Return the [x, y] coordinate for the center point of the cell that contains the specified text.  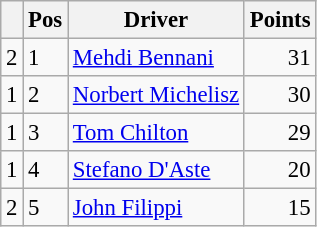
Stefano D'Aste [156, 170]
Points [280, 20]
15 [280, 208]
Pos [46, 20]
3 [46, 133]
29 [280, 133]
John Filippi [156, 208]
Mehdi Bennani [156, 58]
Driver [156, 20]
30 [280, 95]
5 [46, 208]
Tom Chilton [156, 133]
20 [280, 170]
4 [46, 170]
31 [280, 58]
Norbert Michelisz [156, 95]
